Scan for the cell matching the given text and deliver its [X, Y] coordinate at center. 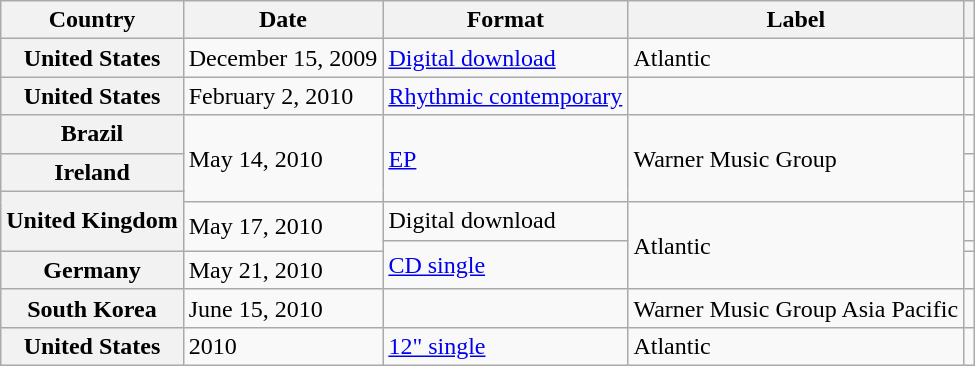
Brazil [92, 134]
June 15, 2010 [283, 308]
Format [506, 20]
Warner Music Group [796, 158]
Label [796, 20]
February 2, 2010 [283, 96]
May 21, 2010 [283, 270]
May 14, 2010 [283, 158]
Warner Music Group Asia Pacific [796, 308]
EP [506, 158]
CD single [506, 264]
South Korea [92, 308]
Country [92, 20]
Date [283, 20]
December 15, 2009 [283, 58]
United Kingdom [92, 221]
12" single [506, 346]
Germany [92, 270]
Ireland [92, 172]
2010 [283, 346]
May 17, 2010 [283, 226]
Rhythmic contemporary [506, 96]
